Detect which cell encompasses the target text, then output its [x, y] center coordinate. 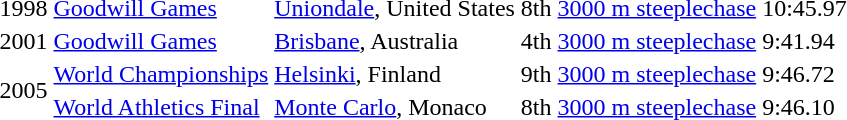
Brisbane, Australia [395, 41]
Helsinki, Finland [395, 74]
9th [536, 74]
Goodwill Games [161, 41]
World Championships [161, 74]
4th [536, 41]
